From the cell containing the given text, extract its center point as (x, y) coordinate. 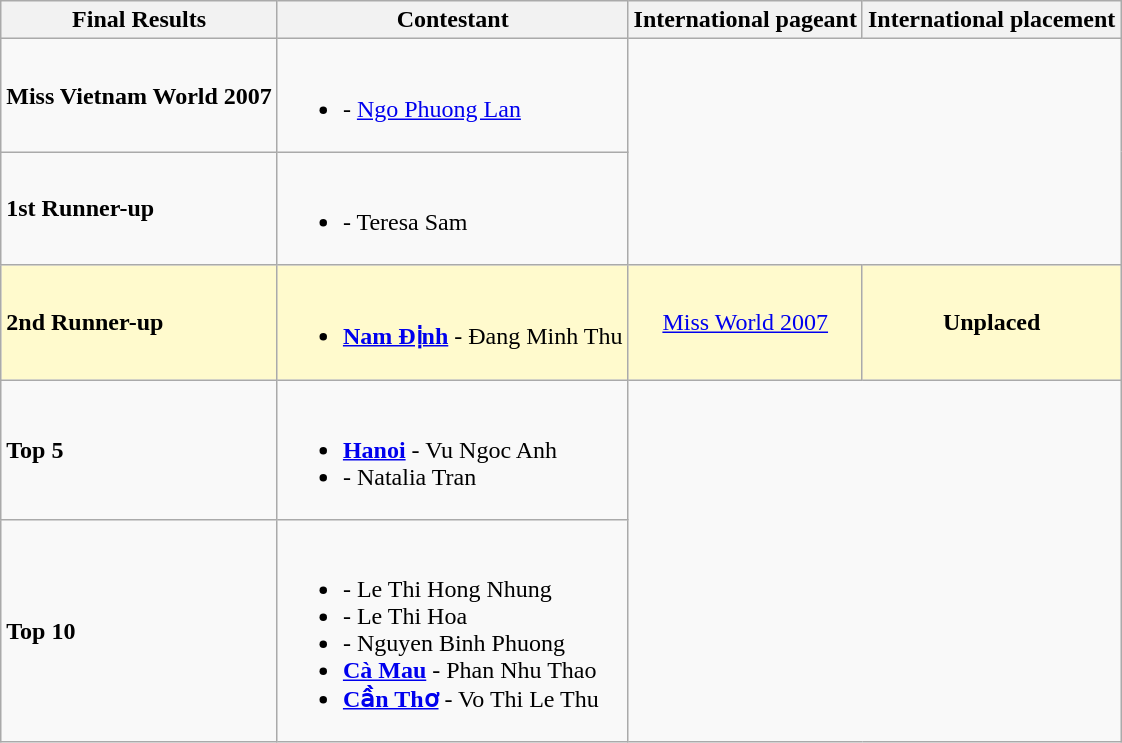
Unplaced (991, 322)
Top 5 (140, 450)
- Teresa Sam (452, 208)
Nam Định - Đang Minh Thu (452, 322)
Final Results (140, 20)
Contestant (452, 20)
International placement (991, 20)
Hanoi - Vu Ngoc Anh - Natalia Tran (452, 450)
International pageant (745, 20)
- Ngo Phuong Lan (452, 96)
- Le Thi Hong Nhung - Le Thi Hoa - Nguyen Binh Phuong Cà Mau - Phan Nhu Thao Cần Thơ - Vo Thi Le Thu (452, 632)
Miss Vietnam World 2007 (140, 96)
Top 10 (140, 632)
Miss World 2007 (745, 322)
1st Runner-up (140, 208)
2nd Runner-up (140, 322)
